Return the (X, Y) coordinate for the center point of the cell that contains the specified text.  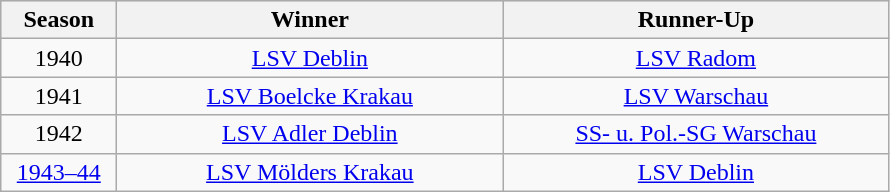
LSV Boelcke Krakau (310, 96)
Season (59, 20)
SS- u. Pol.-SG Warschau (696, 134)
Winner (310, 20)
1942 (59, 134)
LSV Warschau (696, 96)
Runner-Up (696, 20)
LSV Adler Deblin (310, 134)
LSV Mölders Krakau (310, 172)
1943–44 (59, 172)
1940 (59, 58)
1941 (59, 96)
LSV Radom (696, 58)
